Locate the cell with the specified text and output its (x, y) center coordinate. 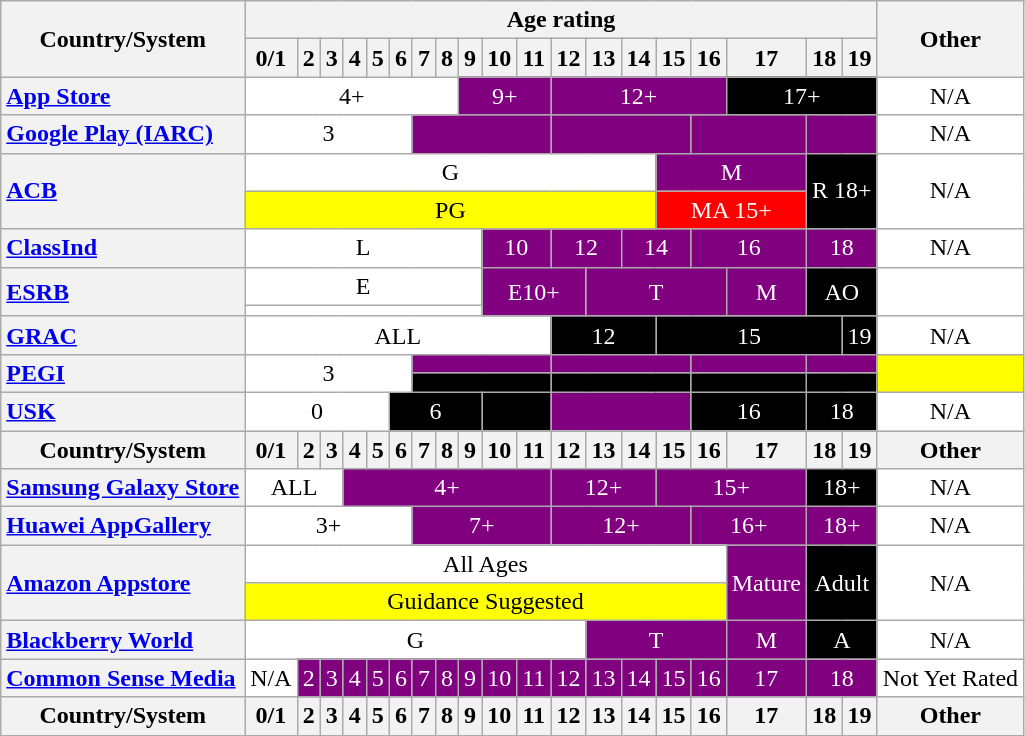
17+ (802, 96)
ESRB (123, 292)
PEGI (123, 373)
PG (450, 210)
Blackberry World (123, 640)
Guidance Suggested (486, 602)
0 (318, 411)
E10+ (534, 292)
Google Play (IARC) (123, 134)
All Ages (486, 564)
Not Yet Rated (950, 678)
Amazon Appstore (123, 583)
Common Sense Media (123, 678)
3+ (329, 526)
ACB (123, 191)
MA 15+ (731, 210)
A (842, 640)
9+ (505, 96)
GRAC (123, 335)
L (364, 248)
Huawei AppGallery (123, 526)
USK (123, 411)
Mature (766, 583)
Samsung Galaxy Store (123, 488)
16+ (748, 526)
7+ (481, 526)
App Store (123, 96)
R 18+ (842, 191)
Age rating (561, 20)
E (364, 286)
Adult (842, 583)
15+ (731, 488)
ClassInd (123, 248)
AO (842, 292)
